Pinpoint the cell where the given text exists, returning its (X, Y) midpoint coordinate. 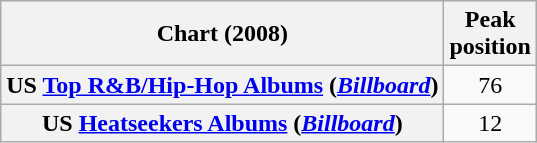
Peakposition (490, 34)
US Heatseekers Albums (Billboard) (222, 123)
US Top R&B/Hip-Hop Albums (Billboard) (222, 85)
76 (490, 85)
Chart (2008) (222, 34)
12 (490, 123)
